Capture the cell that displays the provided text and extract its [X, Y] central coordinate. 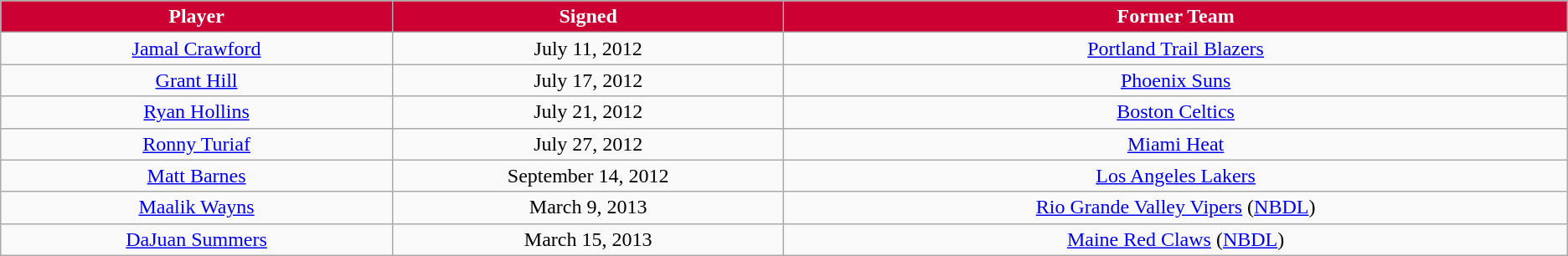
Signed [588, 17]
Boston Celtics [1176, 112]
March 9, 2013 [588, 207]
Maine Red Claws (NBDL) [1176, 239]
July 27, 2012 [588, 144]
Former Team [1176, 17]
Miami Heat [1176, 144]
Player [197, 17]
Grant Hill [197, 80]
Los Angeles Lakers [1176, 176]
Maalik Wayns [197, 207]
Matt Barnes [197, 176]
March 15, 2013 [588, 239]
Jamal Crawford [197, 49]
Ryan Hollins [197, 112]
Rio Grande Valley Vipers (NBDL) [1176, 207]
Ronny Turiaf [197, 144]
July 11, 2012 [588, 49]
July 21, 2012 [588, 112]
DaJuan Summers [197, 239]
July 17, 2012 [588, 80]
Phoenix Suns [1176, 80]
Portland Trail Blazers [1176, 49]
September 14, 2012 [588, 176]
